Locate the cell with the specified text and output its [X, Y] center coordinate. 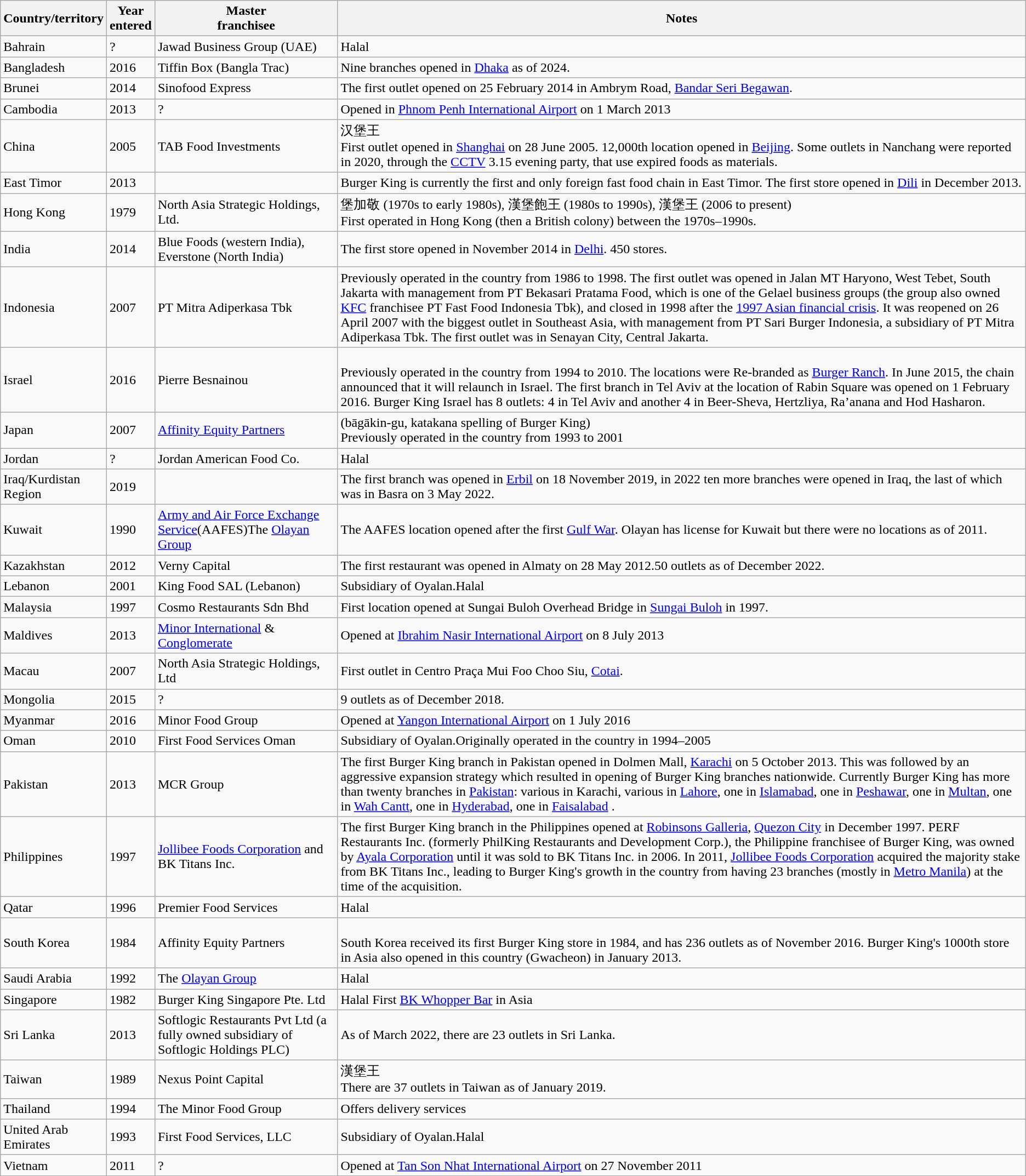
Tiffin Box (Bangla Trac) [246, 67]
King Food SAL (Lebanon) [246, 586]
MCR Group [246, 784]
2001 [130, 586]
漢堡王 There are 37 outlets in Taiwan as of January 2019. [682, 1080]
Singapore [54, 999]
India [54, 249]
Cosmo Restaurants Sdn Bhd [246, 607]
Mongolia [54, 699]
Offers delivery services [682, 1109]
1996 [130, 907]
The first outlet opened on 25 February 2014 in Ambrym Road, Bandar Seri Begawan. [682, 88]
Pakistan [54, 784]
Burger King Singapore Pte. Ltd [246, 999]
Macau [54, 671]
2019 [130, 487]
2011 [130, 1165]
1982 [130, 999]
1979 [130, 213]
Iraq/Kurdistan Region [54, 487]
Taiwan [54, 1080]
Premier Food Services [246, 907]
South Korea [54, 943]
Minor Food Group [246, 720]
2012 [130, 566]
Yearentered [130, 19]
Verny Capital [246, 566]
The Minor Food Group [246, 1109]
Sinofood Express [246, 88]
First outlet in Centro Praça Mui Foo Choo Siu, Cotai. [682, 671]
North Asia Strategic Holdings, Ltd. [246, 213]
1992 [130, 978]
Opened at Ibrahim Nasir International Airport on 8 July 2013 [682, 636]
2015 [130, 699]
The first store opened in November 2014 in Delhi. 450 stores. [682, 249]
China [54, 146]
Indonesia [54, 307]
Hong Kong [54, 213]
Country/territory [54, 19]
Opened in Phnom Penh International Airport on 1 March 2013 [682, 109]
9 outlets as of December 2018. [682, 699]
Bangladesh [54, 67]
Opened at Yangon International Airport on 1 July 2016 [682, 720]
Minor International & Conglomerate [246, 636]
Israel [54, 379]
TAB Food Investments [246, 146]
First Food Services Oman [246, 741]
Jordan [54, 459]
Sri Lanka [54, 1035]
Myanmar [54, 720]
Jollibee Foods Corporation and BK Titans Inc. [246, 857]
2010 [130, 741]
Nine branches opened in Dhaka as of 2024. [682, 67]
Army and Air Force Exchange Service(AAFES)The Olayan Group [246, 530]
Japan [54, 430]
Softlogic Restaurants Pvt Ltd (a fully owned subsidiary of Softlogic Holdings PLC) [246, 1035]
Burger King is currently the first and only foreign fast food chain in East Timor. The first store opened in Dili in December 2013. [682, 183]
Kuwait [54, 530]
Bahrain [54, 47]
Lebanon [54, 586]
1984 [130, 943]
North Asia Strategic Holdings, Ltd [246, 671]
Qatar [54, 907]
Opened at Tan Son Nhat International Airport on 27 November 2011 [682, 1165]
Vietnam [54, 1165]
First Food Services, LLC [246, 1137]
Pierre Besnainou [246, 379]
Nexus Point Capital [246, 1080]
1990 [130, 530]
Thailand [54, 1109]
The Olayan Group [246, 978]
Cambodia [54, 109]
Oman [54, 741]
1994 [130, 1109]
1989 [130, 1080]
Subsidiary of Oyalan.Originally operated in the country in 1994–2005 [682, 741]
PT Mitra Adiperkasa Tbk [246, 307]
As of March 2022, there are 23 outlets in Sri Lanka. [682, 1035]
Philippines [54, 857]
(bāgākin-gu, katakana spelling of Burger King) Previously operated in the country from 1993 to 2001 [682, 430]
The AAFES location opened after the first Gulf War. Olayan has license for Kuwait but there were no locations as of 2011. [682, 530]
Saudi Arabia [54, 978]
2005 [130, 146]
Maldives [54, 636]
The first restaurant was opened in Almaty on 28 May 2012.50 outlets as of December 2022. [682, 566]
Kazakhstan [54, 566]
Malaysia [54, 607]
Blue Foods (western India), Everstone (North India) [246, 249]
Jordan American Food Co. [246, 459]
Brunei [54, 88]
Masterfranchisee [246, 19]
Notes [682, 19]
1993 [130, 1137]
Halal First BK Whopper Bar in Asia [682, 999]
East Timor [54, 183]
First location opened at Sungai Buloh Overhead Bridge in Sungai Buloh in 1997. [682, 607]
堡加敬 (1970s to early 1980s), 漢堡飽王 (1980s to 1990s), 漢堡王 (2006 to present) First operated in Hong Kong (then a British colony) between the 1970s–1990s. [682, 213]
Jawad Business Group (UAE) [246, 47]
United Arab Emirates [54, 1137]
